Identify which cell holds the provided text, then report its (x, y) central coordinate. 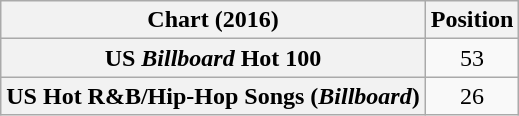
Chart (2016) (213, 20)
53 (472, 58)
US Billboard Hot 100 (213, 58)
Position (472, 20)
US Hot R&B/Hip-Hop Songs (Billboard) (213, 96)
26 (472, 96)
